For the text-containing cell, return its midpoint in (x, y) coordinate format. 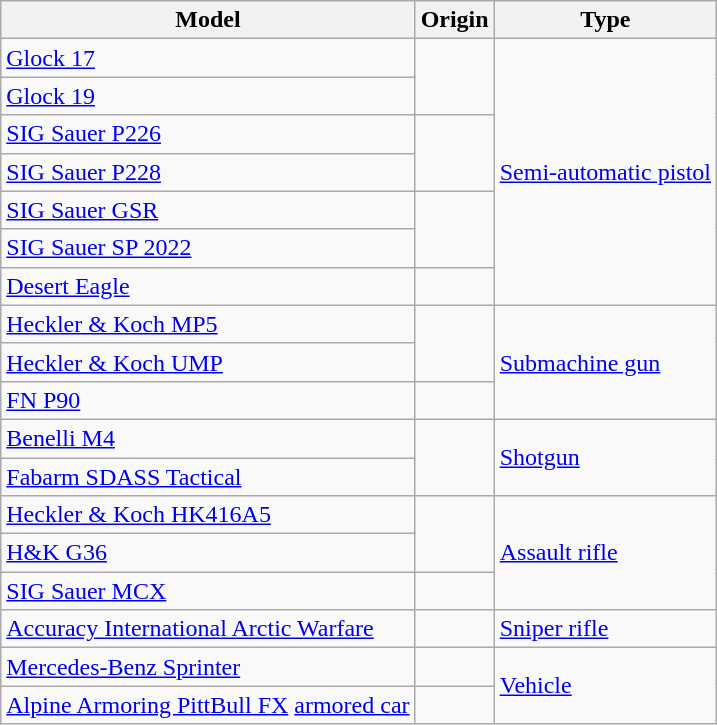
Heckler & Koch UMP (208, 362)
FN P90 (208, 400)
Glock 17 (208, 58)
Origin (454, 20)
H&K G36 (208, 553)
Semi-automatic pistol (605, 172)
SIG Sauer P228 (208, 172)
Glock 19 (208, 96)
Benelli M4 (208, 438)
Submachine gun (605, 362)
Mercedes-Benz Sprinter (208, 667)
Desert Eagle (208, 286)
Heckler & Koch MP5 (208, 324)
SIG Sauer GSR (208, 210)
Sniper rifle (605, 629)
Vehicle (605, 686)
Alpine Armoring PittBull FX armored car (208, 705)
Model (208, 20)
Accuracy International Arctic Warfare (208, 629)
SIG Sauer MCX (208, 591)
Shotgun (605, 457)
Fabarm SDASS Tactical (208, 477)
Heckler & Koch HK416A5 (208, 515)
Type (605, 20)
SIG Sauer SP 2022 (208, 248)
SIG Sauer P226 (208, 134)
Assault rifle (605, 553)
